Pinpoint the cell where the given text exists, returning its [x, y] midpoint coordinate. 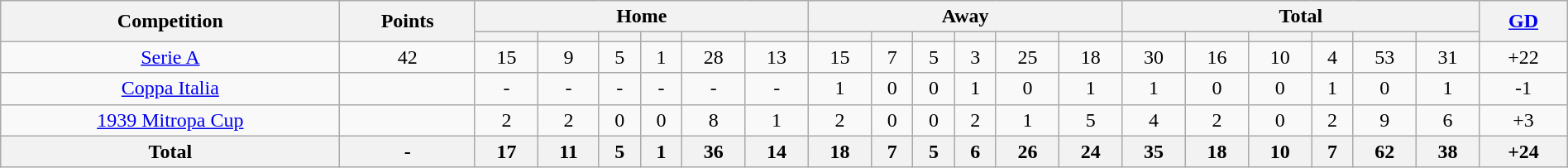
Points [407, 22]
13 [777, 57]
Serie A [170, 57]
Away [965, 17]
24 [1091, 151]
42 [407, 57]
-1 [1523, 89]
25 [1027, 57]
28 [714, 57]
16 [1217, 57]
3 [975, 57]
38 [1447, 151]
Coppa Italia [170, 89]
17 [506, 151]
11 [569, 151]
Competition [170, 22]
8 [714, 120]
62 [1384, 151]
1939 Mitropa Cup [170, 120]
36 [714, 151]
30 [1154, 57]
53 [1384, 57]
GD [1523, 22]
+22 [1523, 57]
Home [642, 17]
+3 [1523, 120]
35 [1154, 151]
31 [1447, 57]
14 [777, 151]
+24 [1523, 151]
26 [1027, 151]
